Provide the (X, Y) coordinate of the cell's center where the given text is located.  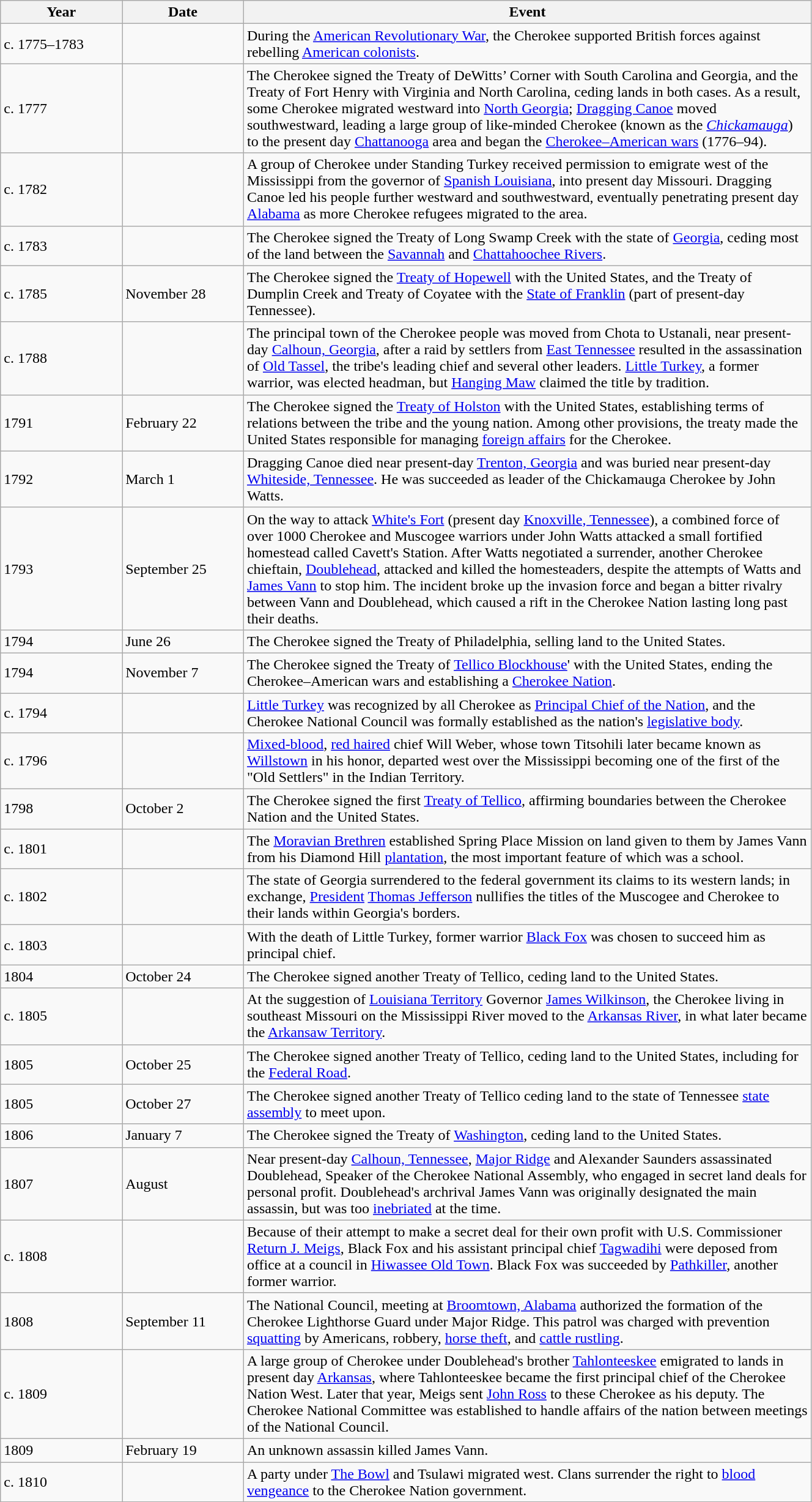
January 7 (183, 1136)
A party under The Bowl and Tsulawi migrated west. Clans surrender the right to blood vengeance to the Cherokee Nation government. (527, 1482)
c. 1794 (61, 712)
June 26 (183, 641)
1808 (61, 1321)
c. 1809 (61, 1394)
November 7 (183, 673)
1791 (61, 423)
1809 (61, 1450)
1804 (61, 976)
1798 (61, 809)
September 25 (183, 568)
The Cherokee signed the first Treaty of Tellico, affirming boundaries between the Cherokee Nation and the United States. (527, 809)
c. 1805 (61, 1016)
Year (61, 12)
c. 1808 (61, 1257)
February 22 (183, 423)
Event (527, 12)
Date (183, 12)
The Cherokee signed another Treaty of Tellico, ceding land to the United States, including for the Federal Road. (527, 1065)
October 27 (183, 1104)
1807 (61, 1183)
The Cherokee signed the Treaty of Philadelphia, selling land to the United States. (527, 641)
August (183, 1183)
1806 (61, 1136)
February 19 (183, 1450)
c. 1782 (61, 190)
The Cherokee signed another Treaty of Tellico ceding land to the state of Tennessee state assembly to meet upon. (527, 1104)
The Cherokee signed the Treaty of Tellico Blockhouse' with the United States, ending the Cherokee–American wars and establishing a Cherokee Nation. (527, 673)
March 1 (183, 479)
c. 1802 (61, 897)
October 24 (183, 976)
1792 (61, 479)
October 25 (183, 1065)
c. 1803 (61, 945)
September 11 (183, 1321)
An unknown assassin killed James Vann. (527, 1450)
During the American Revolutionary War, the Cherokee supported British forces against rebelling American colonists. (527, 44)
c. 1801 (61, 849)
c. 1785 (61, 294)
c. 1810 (61, 1482)
November 28 (183, 294)
1793 (61, 568)
October 2 (183, 809)
The Cherokee signed the Treaty of Washington, ceding land to the United States. (527, 1136)
c. 1796 (61, 761)
c. 1788 (61, 359)
c. 1777 (61, 108)
c. 1775–1783 (61, 44)
With the death of Little Turkey, former warrior Black Fox was chosen to succeed him as principal chief. (527, 945)
c. 1783 (61, 246)
The Cherokee signed the Treaty of Long Swamp Creek with the state of Georgia, ceding most of the land between the Savannah and Chattahoochee Rivers. (527, 246)
The Cherokee signed another Treaty of Tellico, ceding land to the United States. (527, 976)
